Detect which cell encompasses the target text, then output its [X, Y] center coordinate. 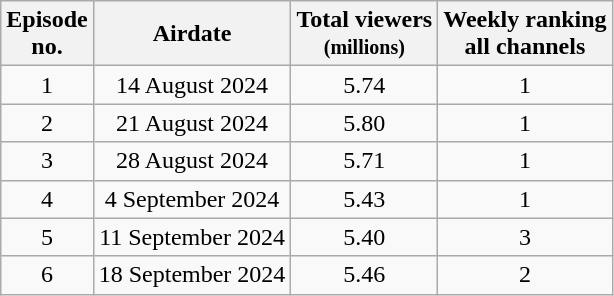
5.74 [364, 85]
28 August 2024 [192, 161]
Airdate [192, 34]
18 September 2024 [192, 275]
6 [47, 275]
Episodeno. [47, 34]
5.40 [364, 237]
Weekly rankingall channels [525, 34]
Total viewers(millions) [364, 34]
4 [47, 199]
14 August 2024 [192, 85]
5.71 [364, 161]
5.80 [364, 123]
21 August 2024 [192, 123]
5.46 [364, 275]
5.43 [364, 199]
11 September 2024 [192, 237]
4 September 2024 [192, 199]
5 [47, 237]
